Determine the (X, Y) coordinate at the center of the cell enclosing the given text.  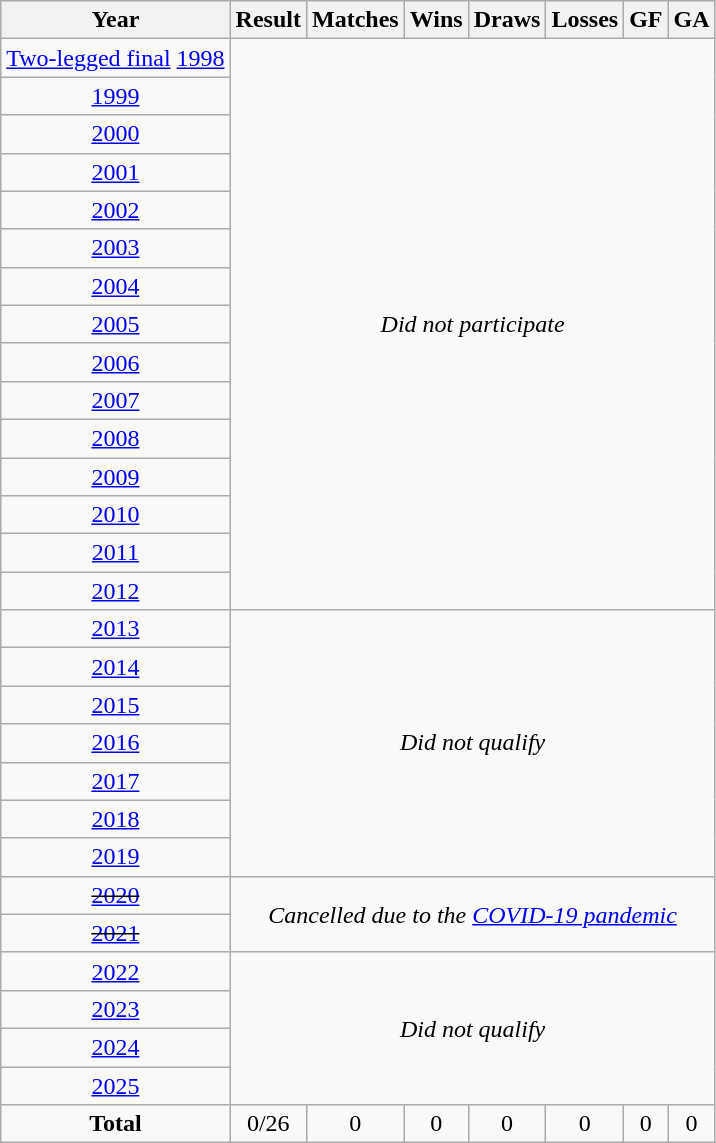
2008 (116, 438)
2006 (116, 362)
2025 (116, 1085)
2011 (116, 553)
2003 (116, 248)
2000 (116, 134)
2021 (116, 933)
2013 (116, 629)
1999 (116, 96)
2010 (116, 515)
2014 (116, 667)
GA (692, 20)
2007 (116, 400)
2005 (116, 324)
Matches (355, 20)
Result (268, 20)
Losses (585, 20)
2019 (116, 857)
2023 (116, 1009)
2016 (116, 743)
2015 (116, 705)
Two-legged final 1998 (116, 58)
2022 (116, 971)
Year (116, 20)
Cancelled due to the COVID-19 pandemic (472, 914)
2018 (116, 819)
2017 (116, 781)
2009 (116, 477)
2004 (116, 286)
0/26 (268, 1124)
GF (646, 20)
2012 (116, 591)
Draws (507, 20)
2001 (116, 172)
Wins (436, 20)
2024 (116, 1047)
Total (116, 1124)
2002 (116, 210)
Did not participate (472, 324)
2020 (116, 895)
